Provide the [x, y] coordinate of the cell's center where the given text is located.  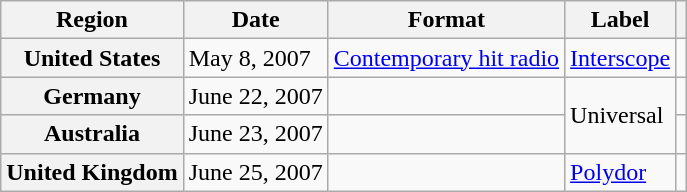
Contemporary hit radio [446, 58]
Australia [92, 134]
United States [92, 58]
Date [256, 20]
Format [446, 20]
June 22, 2007 [256, 96]
Polydor [620, 172]
June 23, 2007 [256, 134]
Interscope [620, 58]
United Kingdom [92, 172]
Label [620, 20]
Germany [92, 96]
May 8, 2007 [256, 58]
June 25, 2007 [256, 172]
Universal [620, 115]
Region [92, 20]
